Determine the [x, y] coordinate at the center of the cell enclosing the given text.  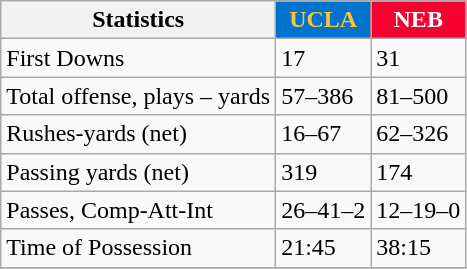
26–41–2 [324, 210]
62–326 [418, 134]
38:15 [418, 248]
First Downs [138, 58]
12–19–0 [418, 210]
16–67 [324, 134]
Statistics [138, 20]
UCLA [324, 20]
NEB [418, 20]
174 [418, 172]
Time of Possession [138, 248]
Total offense, plays – yards [138, 96]
Rushes-yards (net) [138, 134]
31 [418, 58]
17 [324, 58]
21:45 [324, 248]
Passes, Comp-Att-Int [138, 210]
319 [324, 172]
81–500 [418, 96]
57–386 [324, 96]
Passing yards (net) [138, 172]
